Identify which cell holds the provided text, then report its (x, y) central coordinate. 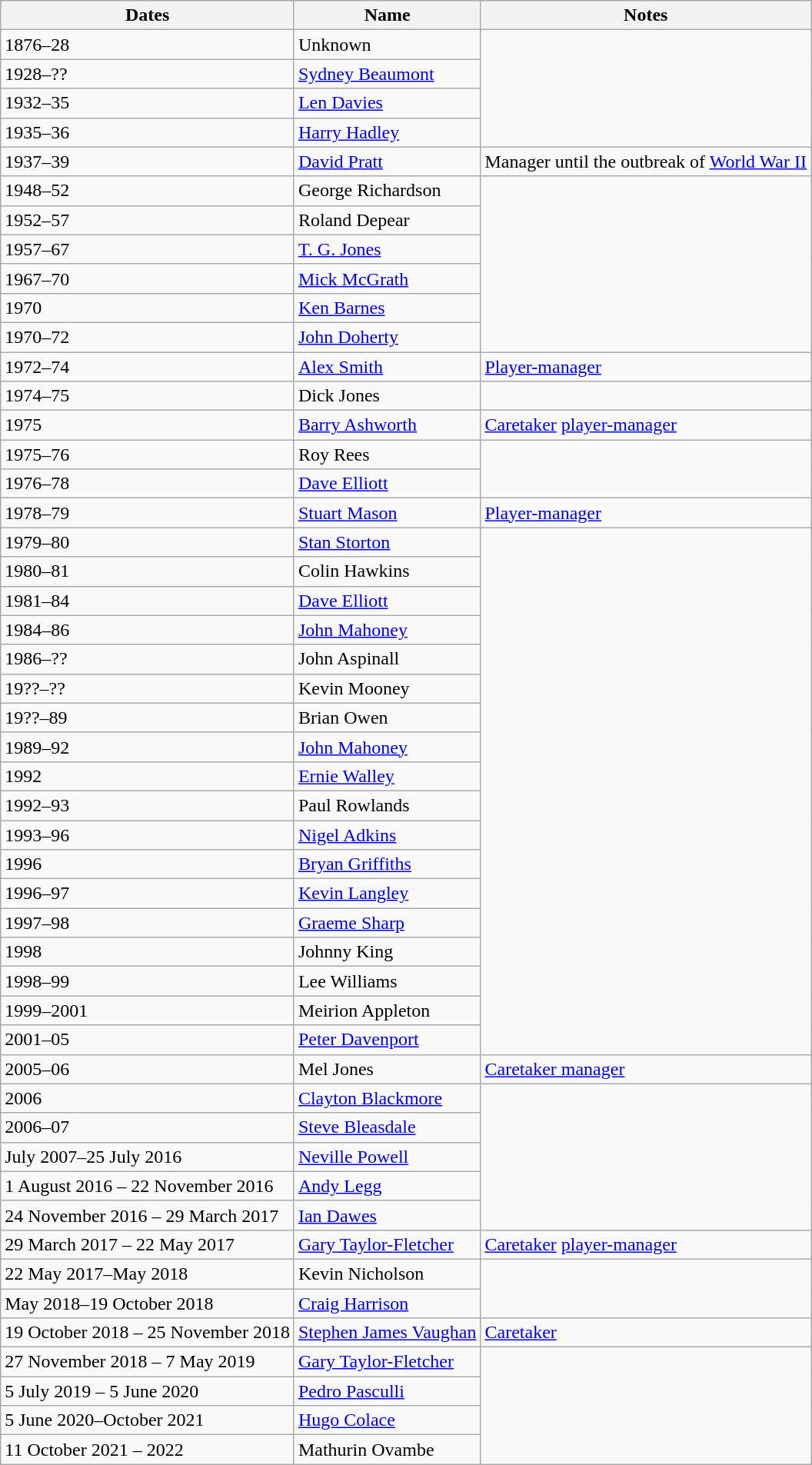
Kevin Nicholson (388, 1274)
1932–35 (148, 103)
1979–80 (148, 542)
5 June 2020–October 2021 (148, 1420)
Ken Barnes (388, 308)
Caretaker manager (646, 1069)
Alex Smith (388, 367)
1937–39 (148, 161)
1996 (148, 864)
Mathurin Ovambe (388, 1450)
Roy Rees (388, 454)
1989–92 (148, 747)
Len Davies (388, 103)
Johnny King (388, 952)
Name (388, 15)
1974–75 (148, 396)
Hugo Colace (388, 1420)
George Richardson (388, 191)
1998 (148, 952)
Kevin Mooney (388, 688)
1992–93 (148, 805)
Dates (148, 15)
1975 (148, 425)
19??–89 (148, 718)
1997–98 (148, 923)
11 October 2021 – 2022 (148, 1450)
Harry Hadley (388, 132)
1998–99 (148, 981)
Dick Jones (388, 396)
1996–97 (148, 894)
Andy Legg (388, 1186)
Notes (646, 15)
1972–74 (148, 367)
Paul Rowlands (388, 805)
22 May 2017–May 2018 (148, 1274)
Bryan Griffiths (388, 864)
1981–84 (148, 601)
1935–36 (148, 132)
1 August 2016 – 22 November 2016 (148, 1186)
1928–?? (148, 74)
Nigel Adkins (388, 834)
2006–07 (148, 1127)
Roland Depear (388, 220)
John Aspinall (388, 659)
July 2007–25 July 2016 (148, 1157)
Graeme Sharp (388, 923)
2001–05 (148, 1040)
Pedro Pasculli (388, 1391)
Ian Dawes (388, 1215)
John Doherty (388, 337)
Lee Williams (388, 981)
Meirion Appleton (388, 1011)
1975–76 (148, 454)
1986–?? (148, 659)
1976–78 (148, 484)
Manager until the outbreak of World War II (646, 161)
Stan Storton (388, 542)
1970–72 (148, 337)
1980–81 (148, 571)
Mel Jones (388, 1069)
Barry Ashworth (388, 425)
May 2018–19 October 2018 (148, 1304)
Mick McGrath (388, 278)
1999–2001 (148, 1011)
1957–67 (148, 249)
1978–79 (148, 513)
Ernie Walley (388, 776)
Clayton Blackmore (388, 1098)
2005–06 (148, 1069)
T. G. Jones (388, 249)
1970 (148, 308)
Steve Bleasdale (388, 1127)
1952–57 (148, 220)
1967–70 (148, 278)
1948–52 (148, 191)
Colin Hawkins (388, 571)
David Pratt (388, 161)
Neville Powell (388, 1157)
19??–?? (148, 688)
1984–86 (148, 630)
27 November 2018 – 7 May 2019 (148, 1362)
Brian Owen (388, 718)
Unknown (388, 45)
Kevin Langley (388, 894)
2006 (148, 1098)
1993–96 (148, 834)
1876–28 (148, 45)
24 November 2016 – 29 March 2017 (148, 1215)
Caretaker (646, 1333)
19 October 2018 – 25 November 2018 (148, 1333)
Sydney Beaumont (388, 74)
Stephen James Vaughan (388, 1333)
1992 (148, 776)
Craig Harrison (388, 1304)
5 July 2019 – 5 June 2020 (148, 1391)
29 March 2017 – 22 May 2017 (148, 1244)
Stuart Mason (388, 513)
Peter Davenport (388, 1040)
